Identify which cell holds the provided text, then report its [X, Y] central coordinate. 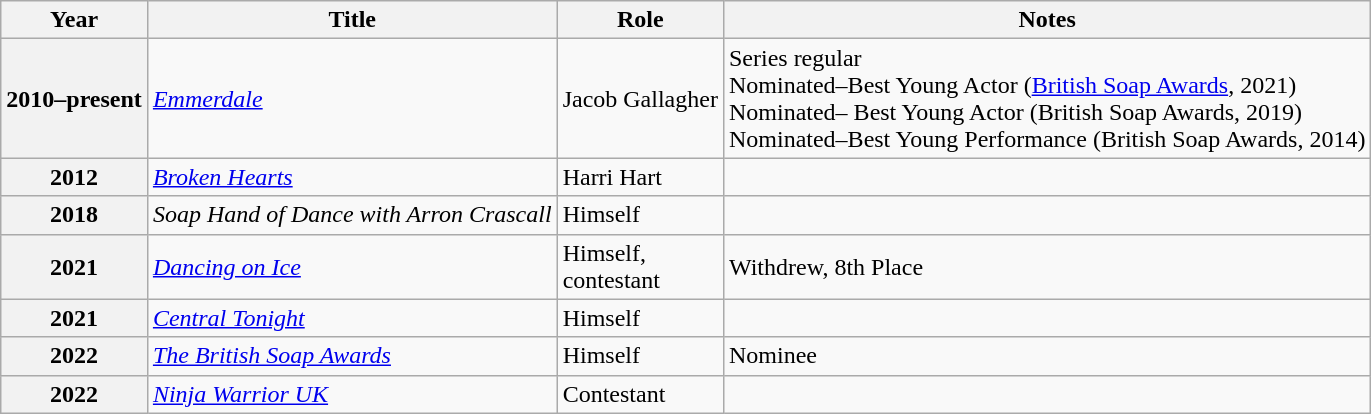
Himself, contestant [640, 266]
Contestant [640, 394]
Withdrew, 8th Place [1046, 266]
Jacob Gallagher [640, 98]
Year [74, 20]
Notes [1046, 20]
Broken Hearts [352, 177]
Emmerdale [352, 98]
Dancing on Ice [352, 266]
Nominee [1046, 356]
2012 [74, 177]
Harri Hart [640, 177]
The British Soap Awards [352, 356]
Soap Hand of Dance with Arron Crascall [352, 215]
2018 [74, 215]
Ninja Warrior UK [352, 394]
Title [352, 20]
Role [640, 20]
Central Tonight [352, 318]
2010–present [74, 98]
